Search for the cell housing the specified text and yield its (X, Y) center coordinate. 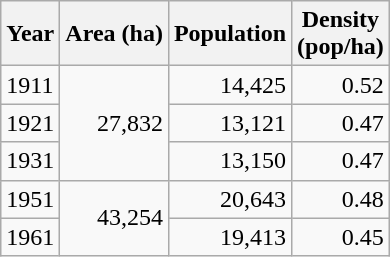
19,413 (230, 237)
1931 (30, 161)
13,121 (230, 123)
Year (30, 34)
0.45 (341, 237)
Population (230, 34)
43,254 (114, 218)
1951 (30, 199)
27,832 (114, 123)
Density(pop/ha) (341, 34)
13,150 (230, 161)
20,643 (230, 199)
Area (ha) (114, 34)
1911 (30, 85)
0.52 (341, 85)
1921 (30, 123)
0.48 (341, 199)
14,425 (230, 85)
1961 (30, 237)
